Determine the [x, y] coordinate at the center of the cell enclosing the given text.  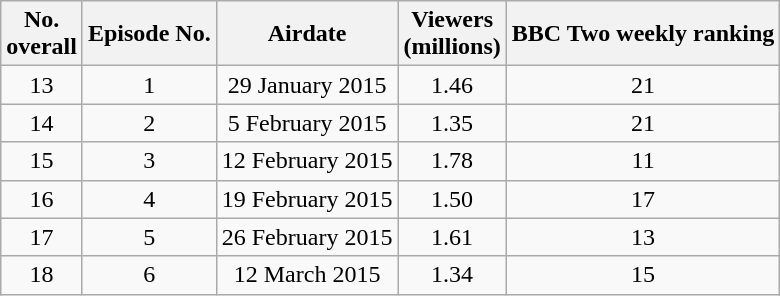
5 February 2015 [307, 123]
29 January 2015 [307, 85]
18 [42, 275]
5 [149, 237]
Viewers(millions) [452, 34]
No.overall [42, 34]
1.61 [452, 237]
11 [643, 161]
12 March 2015 [307, 275]
1.35 [452, 123]
1.34 [452, 275]
26 February 2015 [307, 237]
2 [149, 123]
Airdate [307, 34]
BBC Two weekly ranking [643, 34]
1.78 [452, 161]
1.46 [452, 85]
19 February 2015 [307, 199]
14 [42, 123]
12 February 2015 [307, 161]
1.50 [452, 199]
16 [42, 199]
1 [149, 85]
3 [149, 161]
4 [149, 199]
6 [149, 275]
Episode No. [149, 34]
